Extract the (X, Y) coordinate from the center of the cell holding the provided text.  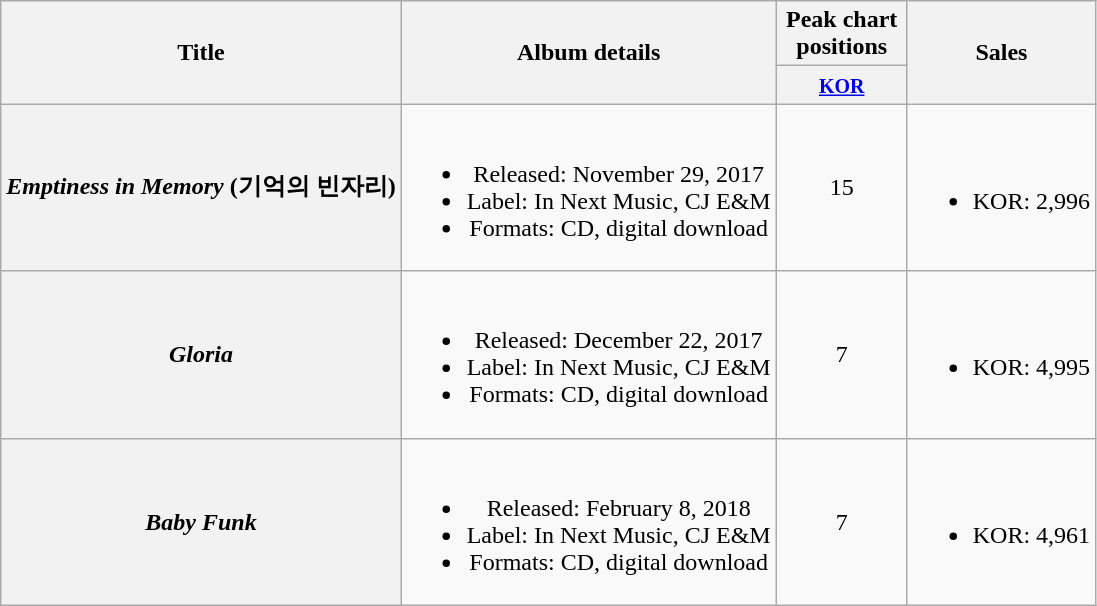
Released: November 29, 2017Label: In Next Music, CJ E&MFormats: CD, digital download (588, 188)
Released: December 22, 2017Label: In Next Music, CJ E&MFormats: CD, digital download (588, 354)
15 (842, 188)
Emptiness in Memory (기억의 빈자리) (201, 188)
Baby Funk (201, 522)
KOR: 4,961 (1001, 522)
Peak chart positions (842, 34)
KOR (842, 85)
KOR: 2,996 (1001, 188)
KOR: 4,995 (1001, 354)
Album details (588, 52)
Title (201, 52)
Released: February 8, 2018Label: In Next Music, CJ E&MFormats: CD, digital download (588, 522)
Gloria (201, 354)
Sales (1001, 52)
